Extract the (X, Y) coordinate from the center of the cell holding the provided text.  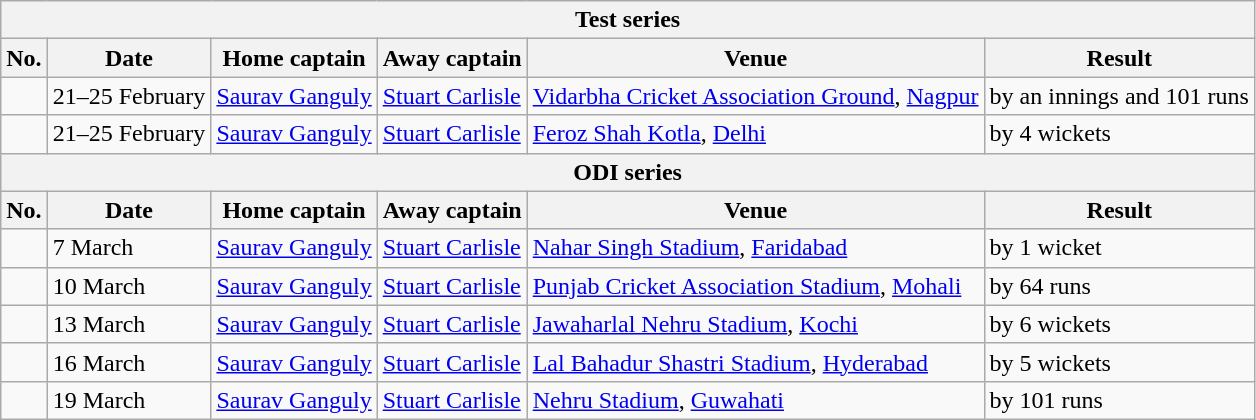
by an innings and 101 runs (1119, 96)
Punjab Cricket Association Stadium, Mohali (756, 286)
Nehru Stadium, Guwahati (756, 400)
Lal Bahadur Shastri Stadium, Hyderabad (756, 362)
16 March (129, 362)
by 64 runs (1119, 286)
7 March (129, 248)
Feroz Shah Kotla, Delhi (756, 134)
by 5 wickets (1119, 362)
Vidarbha Cricket Association Ground, Nagpur (756, 96)
Nahar Singh Stadium, Faridabad (756, 248)
ODI series (628, 172)
by 101 runs (1119, 400)
Test series (628, 20)
13 March (129, 324)
10 March (129, 286)
Jawaharlal Nehru Stadium, Kochi (756, 324)
by 6 wickets (1119, 324)
19 March (129, 400)
by 4 wickets (1119, 134)
by 1 wicket (1119, 248)
